Locate the cell with the specified text and output its [x, y] center coordinate. 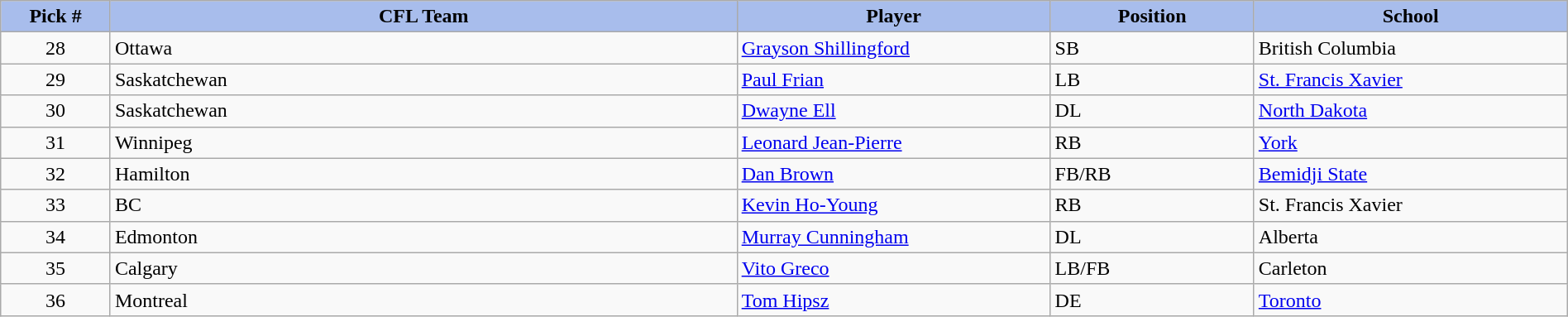
Pick # [56, 17]
36 [56, 300]
SB [1152, 48]
Hamilton [423, 174]
Player [893, 17]
Edmonton [423, 237]
Carleton [1411, 268]
Position [1152, 17]
York [1411, 142]
Paul Frian [893, 79]
30 [56, 111]
Bemidji State [1411, 174]
North Dakota [1411, 111]
33 [56, 205]
34 [56, 237]
31 [56, 142]
Grayson Shillingford [893, 48]
35 [56, 268]
Leonard Jean-Pierre [893, 142]
Calgary [423, 268]
BC [423, 205]
Montreal [423, 300]
School [1411, 17]
Vito Greco [893, 268]
British Columbia [1411, 48]
CFL Team [423, 17]
DE [1152, 300]
LB/FB [1152, 268]
Ottawa [423, 48]
Dan Brown [893, 174]
Murray Cunningham [893, 237]
Alberta [1411, 237]
29 [56, 79]
28 [56, 48]
LB [1152, 79]
Toronto [1411, 300]
32 [56, 174]
Kevin Ho-Young [893, 205]
Winnipeg [423, 142]
FB/RB [1152, 174]
Tom Hipsz [893, 300]
Dwayne Ell [893, 111]
